Find where the given text appears and provide that cell's center as [X, Y] coordinate. 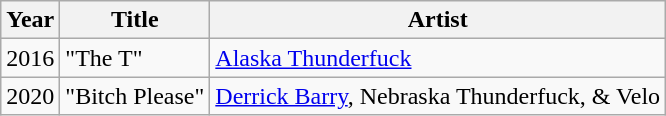
Title [135, 20]
Derrick Barry, Nebraska Thunderfuck, & Velo [438, 96]
2016 [30, 58]
"The T" [135, 58]
"Bitch Please" [135, 96]
Alaska Thunderfuck [438, 58]
Year [30, 20]
Artist [438, 20]
2020 [30, 96]
